Locate the cell with the specified text and output its (x, y) center coordinate. 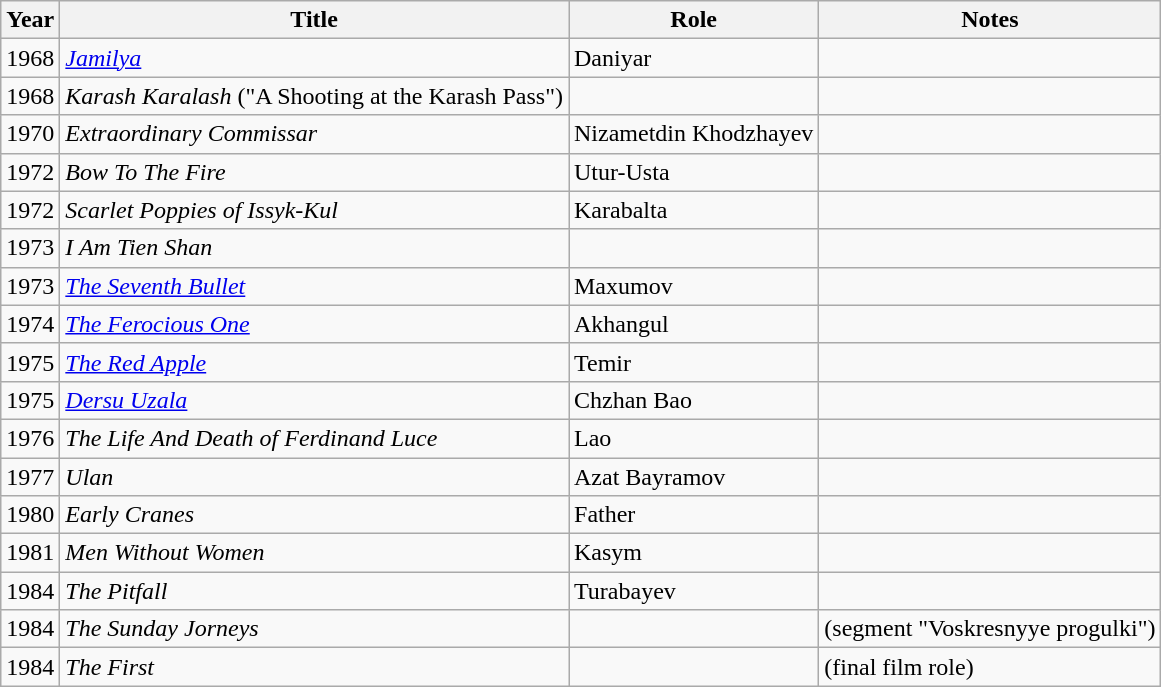
Utur-Usta (693, 172)
The Pitfall (314, 591)
Daniyar (693, 58)
Turabayev (693, 591)
1980 (30, 515)
Karabalta (693, 210)
Notes (990, 20)
Nizametdin Khodzhayev (693, 134)
Akhangul (693, 324)
I Am Tien Shan (314, 248)
Early Cranes (314, 515)
1977 (30, 477)
The First (314, 667)
Azat Bayramov (693, 477)
(segment "Voskresnyye progulki") (990, 629)
Men Without Women (314, 553)
Father (693, 515)
Extraordinary Commissar (314, 134)
The Life And Death of Ferdinand Luce (314, 438)
Title (314, 20)
Karash Karalash ("A Shooting at the Karash Pass") (314, 96)
Maxumov (693, 286)
The Red Apple (314, 362)
(final film role) (990, 667)
1970 (30, 134)
1976 (30, 438)
Scarlet Poppies of Issyk-Kul (314, 210)
Dersu Uzala (314, 400)
Jamilya (314, 58)
Chzhan Bao (693, 400)
Year (30, 20)
Bow To The Fire (314, 172)
Lao (693, 438)
The Sunday Jorneys (314, 629)
1974 (30, 324)
The Ferocious One (314, 324)
The Seventh Bullet (314, 286)
1981 (30, 553)
Ulan (314, 477)
Role (693, 20)
Temir (693, 362)
Kasym (693, 553)
